Extract the (X, Y) coordinate from the center of the cell holding the provided text.  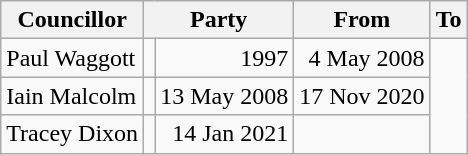
Tracey Dixon (72, 134)
14 Jan 2021 (224, 134)
From (362, 20)
Paul Waggott (72, 58)
Iain Malcolm (72, 96)
17 Nov 2020 (362, 96)
To (448, 20)
Councillor (72, 20)
4 May 2008 (362, 58)
1997 (224, 58)
Party (219, 20)
13 May 2008 (224, 96)
